Detect which cell encompasses the target text, then output its [X, Y] center coordinate. 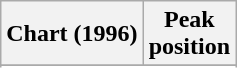
Peakposition [189, 34]
Chart (1996) [72, 34]
